Return (X, Y) of the center of cell containing provided text 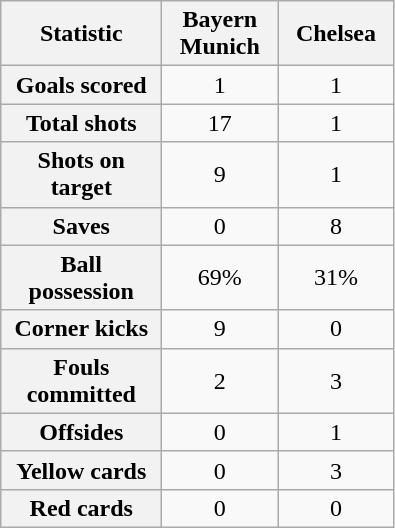
Fouls committed (82, 380)
2 (220, 380)
Statistic (82, 34)
Saves (82, 226)
Offsides (82, 432)
Red cards (82, 508)
Ball possession (82, 278)
69% (220, 278)
Corner kicks (82, 329)
Total shots (82, 123)
Yellow cards (82, 470)
Chelsea (336, 34)
17 (220, 123)
Goals scored (82, 85)
Shots on target (82, 174)
Bayern Munich (220, 34)
31% (336, 278)
8 (336, 226)
